Extract the (X, Y) coordinate from the center of the cell holding the provided text.  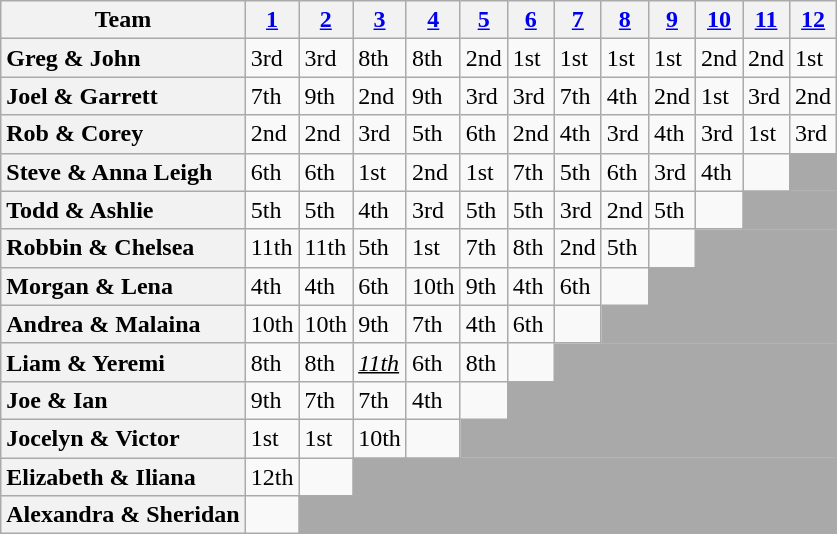
Team (123, 20)
7 (578, 20)
6 (530, 20)
9 (672, 20)
5 (484, 20)
Andrea & Malaina (123, 324)
2 (326, 20)
Jocelyn & Victor (123, 438)
8 (624, 20)
Rob & Corey (123, 134)
Todd & Ashlie (123, 210)
1 (272, 20)
Greg & John (123, 58)
12th (272, 477)
11 (766, 20)
Steve & Anna Leigh (123, 172)
3 (380, 20)
Joe & Ian (123, 400)
Alexandra & Sheridan (123, 515)
Morgan & Lena (123, 286)
Robbin & Chelsea (123, 248)
Elizabeth & Iliana (123, 477)
12 (814, 20)
Joel & Garrett (123, 96)
10 (718, 20)
Liam & Yeremi (123, 362)
4 (433, 20)
